Return [x, y] of the center of cell containing provided text 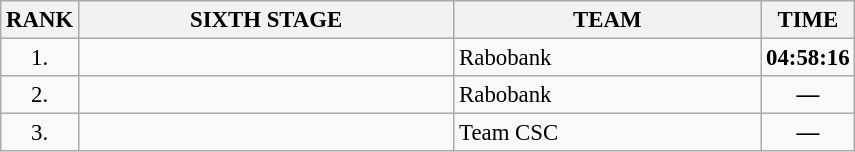
RANK [40, 20]
1. [40, 58]
TEAM [608, 20]
SIXTH STAGE [266, 20]
3. [40, 133]
2. [40, 95]
Team CSC [608, 133]
04:58:16 [808, 58]
TIME [808, 20]
